Extract the (X, Y) coordinate from the center of the cell holding the provided text.  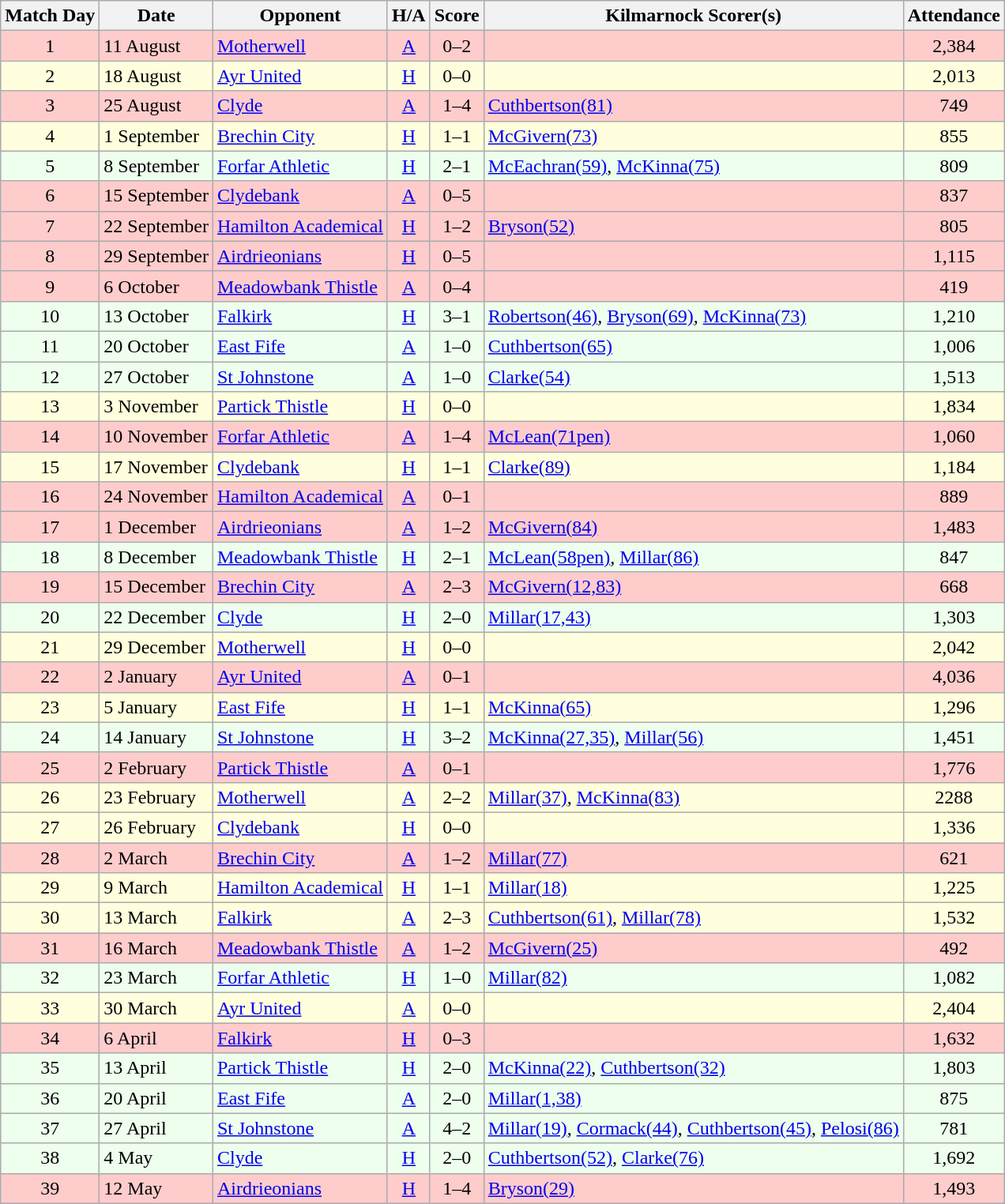
27 October (156, 377)
17 (51, 527)
8 September (156, 166)
1,493 (954, 1188)
0–3 (457, 1038)
1,303 (954, 617)
McLean(71pen) (694, 437)
18 August (156, 76)
15 September (156, 196)
35 (51, 1068)
16 March (156, 948)
6 (51, 196)
889 (954, 497)
19 (51, 587)
809 (954, 166)
16 (51, 497)
749 (954, 106)
30 March (156, 1008)
11 August (156, 46)
22 December (156, 617)
Opponent (300, 16)
23 (51, 707)
29 September (156, 256)
5 January (156, 707)
25 August (156, 106)
34 (51, 1038)
18 (51, 557)
3–1 (457, 316)
McGivern(73) (694, 136)
805 (954, 226)
Cuthbertson(65) (694, 346)
29 December (156, 647)
31 (51, 948)
2,013 (954, 76)
1,336 (954, 827)
1,184 (954, 467)
Bryson(29) (694, 1188)
Cuthbertson(81) (694, 106)
H/A (408, 16)
668 (954, 587)
Millar(77) (694, 857)
9 (51, 286)
Kilmarnock Scorer(s) (694, 16)
2288 (954, 797)
4–2 (457, 1128)
14 (51, 437)
17 November (156, 467)
2,404 (954, 1008)
875 (954, 1098)
20 April (156, 1098)
Millar(19), Cormack(44), Cuthbertson(45), Pelosi(86) (694, 1128)
20 October (156, 346)
22 (51, 677)
1,296 (954, 707)
2,384 (954, 46)
24 (51, 737)
36 (51, 1098)
Cuthbertson(52), Clarke(76) (694, 1158)
McKinna(22), Cuthbertson(32) (694, 1068)
2–2 (457, 797)
McKinna(27,35), Millar(56) (694, 737)
12 (51, 377)
0–2 (457, 46)
21 (51, 647)
15 (51, 467)
1 September (156, 136)
Match Day (51, 16)
Cuthbertson(61), Millar(78) (694, 918)
1 December (156, 527)
Score (457, 16)
12 May (156, 1188)
1 (51, 46)
855 (954, 136)
Clarke(54) (694, 377)
7 (51, 226)
1,834 (954, 407)
2 February (156, 767)
10 November (156, 437)
837 (954, 196)
4 May (156, 1158)
13 March (156, 918)
1,513 (954, 377)
1,692 (954, 1158)
13 April (156, 1068)
27 April (156, 1128)
4,036 (954, 677)
Clarke(89) (694, 467)
20 (51, 617)
1,532 (954, 918)
10 (51, 316)
13 October (156, 316)
1,225 (954, 888)
39 (51, 1188)
24 November (156, 497)
1,803 (954, 1068)
2 March (156, 857)
Millar(37), McKinna(83) (694, 797)
1,115 (954, 256)
25 (51, 767)
1,632 (954, 1038)
3 November (156, 407)
Millar(82) (694, 978)
0–4 (457, 286)
6 October (156, 286)
22 September (156, 226)
9 March (156, 888)
847 (954, 557)
29 (51, 888)
37 (51, 1128)
419 (954, 286)
1,210 (954, 316)
23 March (156, 978)
13 (51, 407)
Bryson(52) (694, 226)
28 (51, 857)
McKinna(65) (694, 707)
33 (51, 1008)
30 (51, 918)
11 (51, 346)
4 (51, 136)
Robertson(46), Bryson(69), McKinna(73) (694, 316)
McGivern(25) (694, 948)
492 (954, 948)
McGivern(12,83) (694, 587)
621 (954, 857)
26 (51, 797)
32 (51, 978)
Millar(17,43) (694, 617)
1,082 (954, 978)
14 January (156, 737)
Attendance (954, 16)
23 February (156, 797)
1,060 (954, 437)
781 (954, 1128)
1,006 (954, 346)
27 (51, 827)
26 February (156, 827)
8 (51, 256)
1,483 (954, 527)
2,042 (954, 647)
McLean(58pen), Millar(86) (694, 557)
Millar(18) (694, 888)
6 April (156, 1038)
15 December (156, 587)
8 December (156, 557)
5 (51, 166)
3 (51, 106)
Date (156, 16)
2 January (156, 677)
2 (51, 76)
38 (51, 1158)
Millar(1,38) (694, 1098)
1,451 (954, 737)
1,776 (954, 767)
McEachran(59), McKinna(75) (694, 166)
McGivern(84) (694, 527)
3–2 (457, 737)
